Return the (X, Y) coordinate for the center point of the cell that contains the specified text.  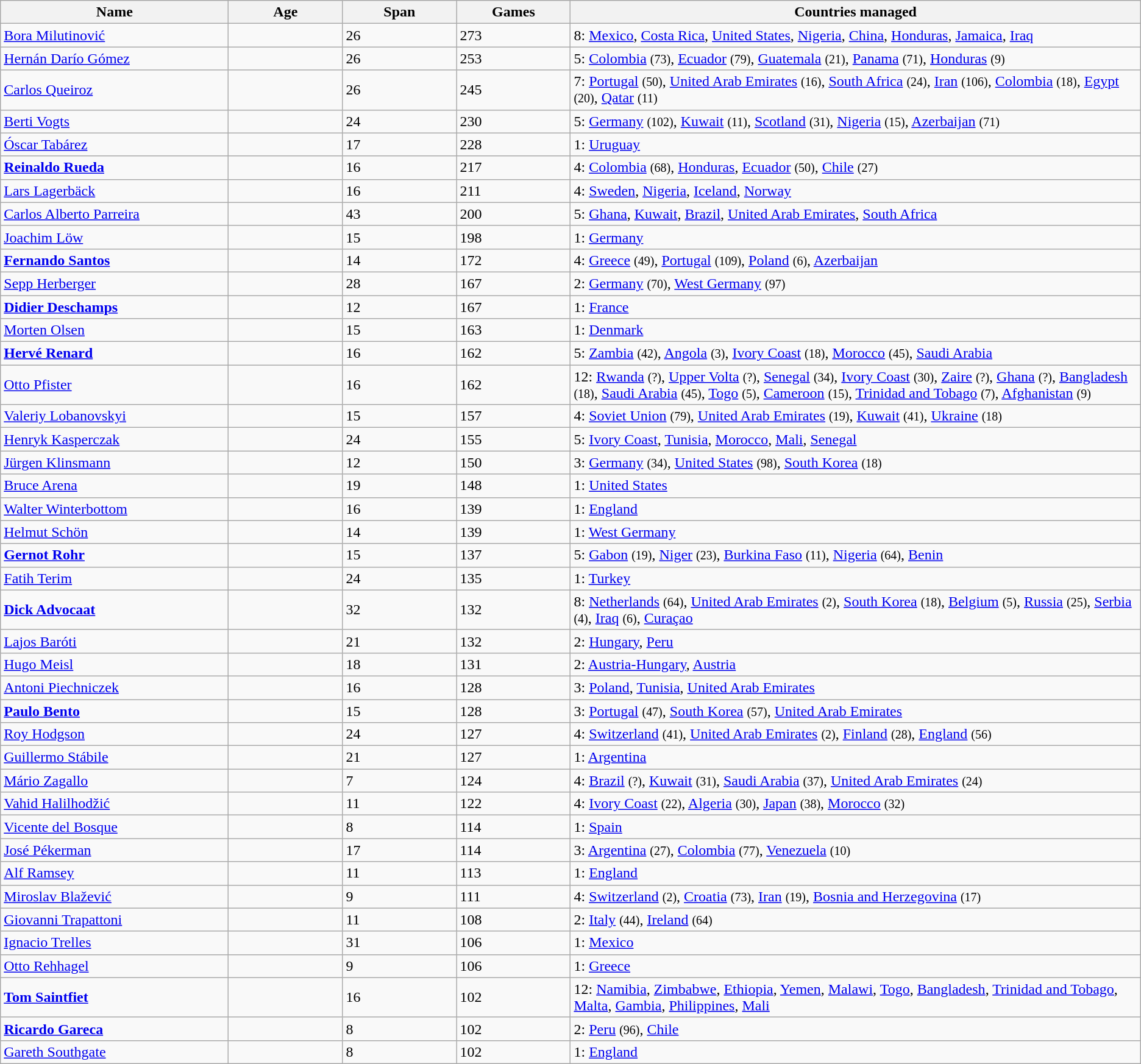
1: United States (856, 486)
2: Austria-Hungary, Austria (856, 664)
4: Switzerland (2), Croatia (73), Iran (19), Bosnia and Herzegovina (17) (856, 896)
1: Denmark (856, 330)
28 (400, 283)
228 (513, 144)
4: Soviet Union (79), United Arab Emirates (19), Kuwait (41), Ukraine (18) (856, 416)
108 (513, 920)
4: Switzerland (41), United Arab Emirates (2), Finland (28), England (56) (856, 734)
157 (513, 416)
2: Hungary, Peru (856, 641)
Lajos Baróti (115, 641)
Name (115, 12)
5: Zambia (42), Angola (3), Ivory Coast (18), Morocco (45), Saudi Arabia (856, 353)
3: Argentina (27), Colombia (77), Venezuela (10) (856, 850)
3: Poland, Tunisia, United Arab Emirates (856, 687)
198 (513, 237)
245 (513, 90)
Hugo Meisl (115, 664)
4: Greece (49), Portugal (109), Poland (6), Azerbaijan (856, 260)
137 (513, 555)
2: Peru (96), Chile (856, 1029)
1: Greece (856, 966)
Fernando Santos (115, 260)
1: Argentina (856, 757)
Didier Deschamps (115, 307)
Óscar Tabárez (115, 144)
5: Ghana, Kuwait, Brazil, United Arab Emirates, South Africa (856, 214)
7: Portugal (50), United Arab Emirates (16), South Africa (24), Iran (106), Colombia (18), Egypt (20), Qatar (11) (856, 90)
Dick Advocaat (115, 609)
Roy Hodgson (115, 734)
4: Ivory Coast (22), Algeria (30), Japan (38), Morocco (32) (856, 804)
Countries managed (856, 12)
1: Turkey (856, 578)
172 (513, 260)
Bruce Arena (115, 486)
163 (513, 330)
Mário Zagallo (115, 781)
1: West Germany (856, 532)
32 (400, 609)
43 (400, 214)
12: Namibia, Zimbabwe, Ethiopia, Yemen, Malawi, Togo, Bangladesh, Trinidad and Tobago, Malta, Gambia, Philippines, Mali (856, 997)
5: Ivory Coast, Tunisia, Morocco, Mali, Senegal (856, 439)
Carlos Queiroz (115, 90)
131 (513, 664)
5: Germany (102), Kuwait (11), Scotland (31), Nigeria (15), Azerbaijan (71) (856, 121)
2: Germany (70), West Germany (97) (856, 283)
4: Brazil (?), Kuwait (31), Saudi Arabia (37), United Arab Emirates (24) (856, 781)
Ricardo Gareca (115, 1029)
Walter Winterbottom (115, 509)
1: Uruguay (856, 144)
8: Netherlands (64), United Arab Emirates (2), South Korea (18), Belgium (5), Russia (25), Serbia (4), Iraq (6), Curaçao (856, 609)
1: France (856, 307)
253 (513, 59)
155 (513, 439)
211 (513, 191)
Hervé Renard (115, 353)
5: Gabon (19), Niger (23), Burkina Faso (11), Nigeria (64), Benin (856, 555)
217 (513, 168)
1: Germany (856, 237)
2: Italy (44), Ireland (64) (856, 920)
Vicente del Bosque (115, 827)
Antoni Piechniczek (115, 687)
5: Colombia (73), Ecuador (79), Guatemala (21), Panama (71), Honduras (9) (856, 59)
Ignacio Trelles (115, 943)
Guillermo Stábile (115, 757)
230 (513, 121)
Otto Rehhagel (115, 966)
Otto Pfister (115, 385)
Berti Vogts (115, 121)
1: Spain (856, 827)
Valeriy Lobanovskyi (115, 416)
Fatih Terim (115, 578)
135 (513, 578)
Hernán Darío Gómez (115, 59)
Lars Lagerbäck (115, 191)
273 (513, 35)
1: Mexico (856, 943)
Alf Ramsey (115, 873)
Gareth Southgate (115, 1052)
Bora Milutinović (115, 35)
Paulo Bento (115, 711)
Reinaldo Rueda (115, 168)
Vahid Halilhodžić (115, 804)
Age (285, 12)
Tom Saintfiet (115, 997)
122 (513, 804)
4: Colombia (68), Honduras, Ecuador (50), Chile (27) (856, 168)
19 (400, 486)
31 (400, 943)
113 (513, 873)
8: Mexico, Costa Rica, United States, Nigeria, China, Honduras, Jamaica, Iraq (856, 35)
Games (513, 12)
Helmut Schön (115, 532)
Giovanni Trapattoni (115, 920)
José Pékerman (115, 850)
4: Sweden, Nigeria, Iceland, Norway (856, 191)
Sepp Herberger (115, 283)
3: Portugal (47), South Korea (57), United Arab Emirates (856, 711)
18 (400, 664)
7 (400, 781)
Miroslav Blažević (115, 896)
Joachim Löw (115, 237)
148 (513, 486)
3: Germany (34), United States (98), South Korea (18) (856, 463)
Carlos Alberto Parreira (115, 214)
Span (400, 12)
Henryk Kasperczak (115, 439)
Jürgen Klinsmann (115, 463)
200 (513, 214)
111 (513, 896)
Gernot Rohr (115, 555)
150 (513, 463)
Morten Olsen (115, 330)
124 (513, 781)
